For the text-containing cell, return its midpoint in [X, Y] coordinate format. 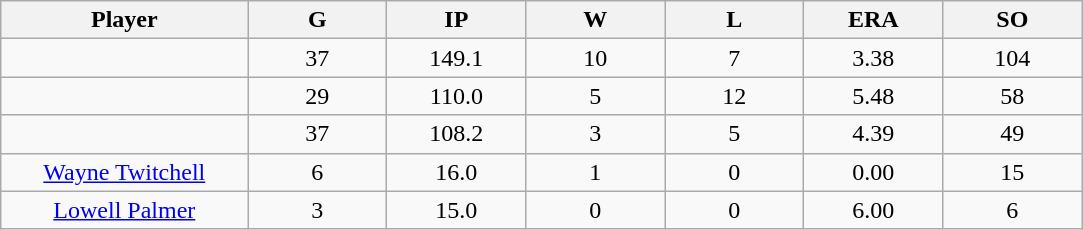
58 [1012, 96]
Wayne Twitchell [124, 172]
Lowell Palmer [124, 210]
W [596, 20]
5.48 [874, 96]
149.1 [456, 58]
104 [1012, 58]
ERA [874, 20]
12 [734, 96]
L [734, 20]
108.2 [456, 134]
10 [596, 58]
29 [318, 96]
49 [1012, 134]
Player [124, 20]
IP [456, 20]
7 [734, 58]
15.0 [456, 210]
3.38 [874, 58]
110.0 [456, 96]
6.00 [874, 210]
4.39 [874, 134]
0.00 [874, 172]
SO [1012, 20]
G [318, 20]
15 [1012, 172]
16.0 [456, 172]
1 [596, 172]
